Provide the (X, Y) coordinate of the cell's center where the given text is located.  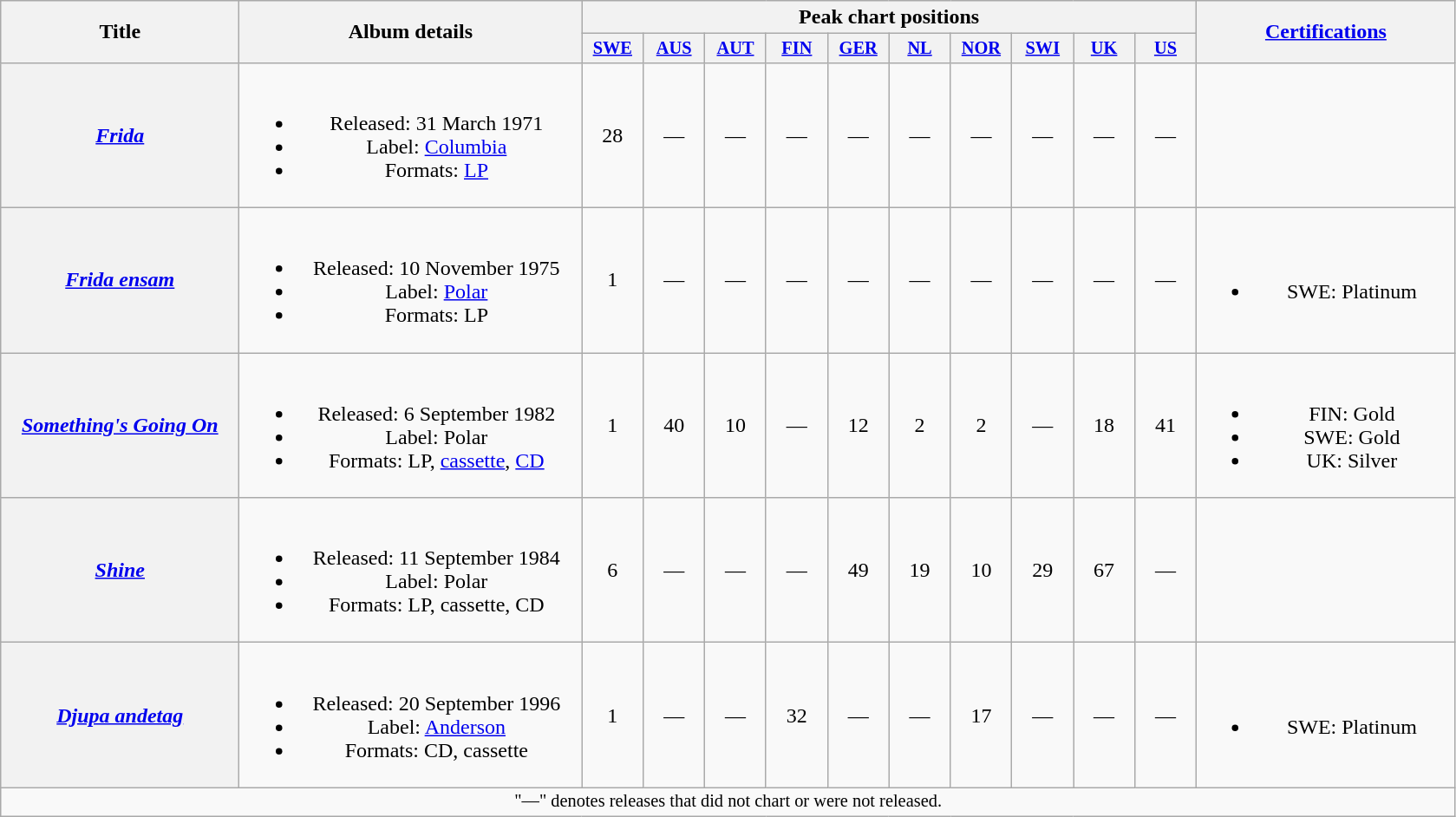
67 (1105, 571)
Frida (120, 135)
Djupa andetag (120, 715)
AUT (735, 49)
Released: 31 March 1971Label: ColumbiaFormats: LP (411, 135)
"—" denotes releases that did not chart or were not released. (728, 802)
Title (120, 32)
SWE (612, 49)
Released: 20 September 1996Label: AndersonFormats: CD, cassette (411, 715)
Album details (411, 32)
AUS (675, 49)
SWI (1042, 49)
Something's Going On (120, 425)
29 (1042, 571)
28 (612, 135)
Frida ensam (120, 281)
US (1165, 49)
17 (982, 715)
19 (919, 571)
Peak chart positions (890, 17)
6 (612, 571)
Released: 11 September 1984Label: PolarFormats: LP, cassette, CD (411, 571)
49 (859, 571)
GER (859, 49)
40 (675, 425)
18 (1105, 425)
32 (796, 715)
Certifications (1325, 32)
FIN (796, 49)
12 (859, 425)
41 (1165, 425)
Released: 10 November 1975Label: PolarFormats: LP (411, 281)
Released: 6 September 1982Label: PolarFormats: LP, cassette, CD (411, 425)
NOR (982, 49)
UK (1105, 49)
Shine (120, 571)
FIN: Gold SWE: GoldUK: Silver (1325, 425)
NL (919, 49)
